Pinpoint the cell where the given text exists, returning its (x, y) midpoint coordinate. 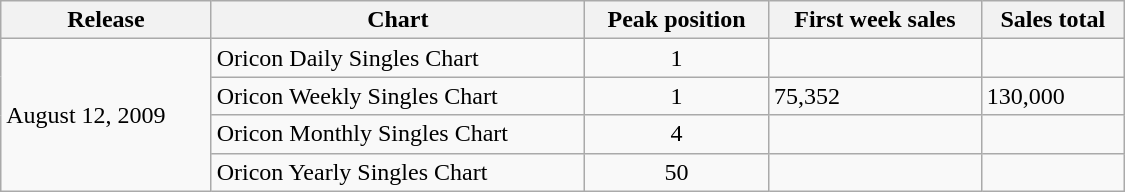
Chart (398, 20)
50 (676, 172)
130,000 (1052, 96)
Oricon Daily Singles Chart (398, 58)
Peak position (676, 20)
Oricon Monthly Singles Chart (398, 134)
Oricon Yearly Singles Chart (398, 172)
75,352 (876, 96)
First week sales (876, 20)
August 12, 2009 (106, 115)
Oricon Weekly Singles Chart (398, 96)
Release (106, 20)
Sales total (1052, 20)
4 (676, 134)
